Find where the given text appears and provide that cell's center as [x, y] coordinate. 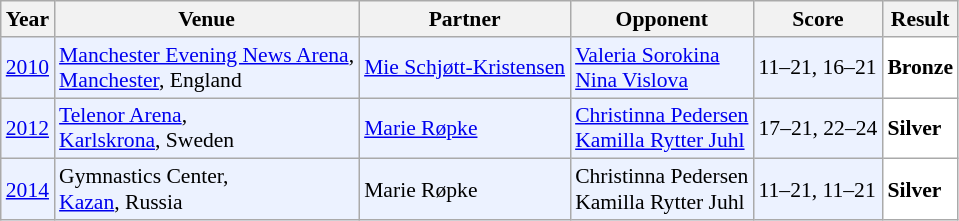
Mie Schjøtt-Kristensen [464, 68]
Telenor Arena,Karlskrona, Sweden [206, 128]
Year [28, 19]
Opponent [662, 19]
Venue [206, 19]
17–21, 22–24 [818, 128]
Manchester Evening News Arena,Manchester, England [206, 68]
2012 [28, 128]
Partner [464, 19]
Valeria Sorokina Nina Vislova [662, 68]
Gymnastics Center,Kazan, Russia [206, 190]
Result [920, 19]
2014 [28, 190]
11–21, 11–21 [818, 190]
Bronze [920, 68]
11–21, 16–21 [818, 68]
Score [818, 19]
2010 [28, 68]
